Search for the cell housing the specified text and yield its (X, Y) center coordinate. 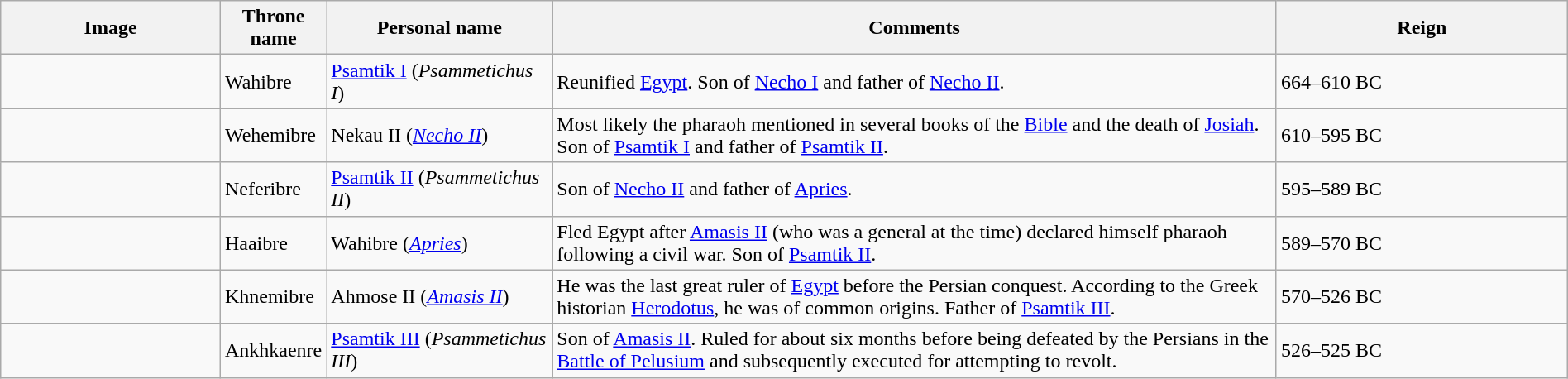
595–589 BC (1422, 189)
Throne name (273, 28)
Psamtik I (Psammetichus I) (440, 81)
Psamtik III (Psammetichus III) (440, 351)
570–526 BC (1422, 296)
Haaibre (273, 243)
610–595 BC (1422, 136)
Image (111, 28)
Khnemibre (273, 296)
589–570 BC (1422, 243)
Wahibre (Apries) (440, 243)
Wehemibre (273, 136)
Ahmose II (Amasis II) (440, 296)
Reunified Egypt. Son of Necho I and father of Necho II. (915, 81)
Most likely the pharaoh mentioned in several books of the Bible and the death of Josiah. Son of Psamtik I and father of Psamtik II. (915, 136)
Nekau II (Necho II) (440, 136)
Wahibre (273, 81)
Fled Egypt after Amasis II (who was a general at the time) declared himself pharaoh following a civil war. Son of Psamtik II. (915, 243)
664–610 BC (1422, 81)
Ankhkaenre (273, 351)
Psamtik II (Psammetichus II) (440, 189)
Comments (915, 28)
Son of Necho II and father of Apries. (915, 189)
526–525 BC (1422, 351)
Neferibre (273, 189)
Reign (1422, 28)
Personal name (440, 28)
